Scan for the cell matching the given text and deliver its [X, Y] coordinate at center. 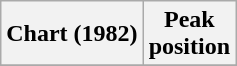
Peakposition [189, 34]
Chart (1982) [72, 34]
